Pinpoint the cell where the given text exists, returning its [X, Y] midpoint coordinate. 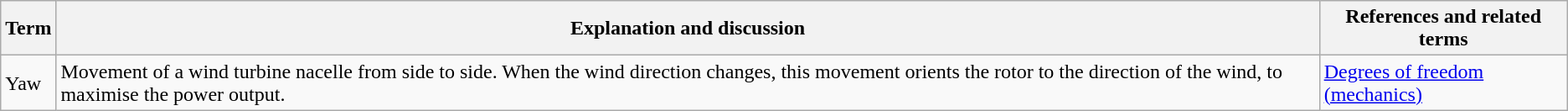
Yaw [28, 82]
Term [28, 29]
Explanation and discussion [688, 29]
References and related terms [1443, 29]
Degrees of freedom (mechanics) [1443, 82]
